Capture the cell that displays the provided text and extract its [x, y] central coordinate. 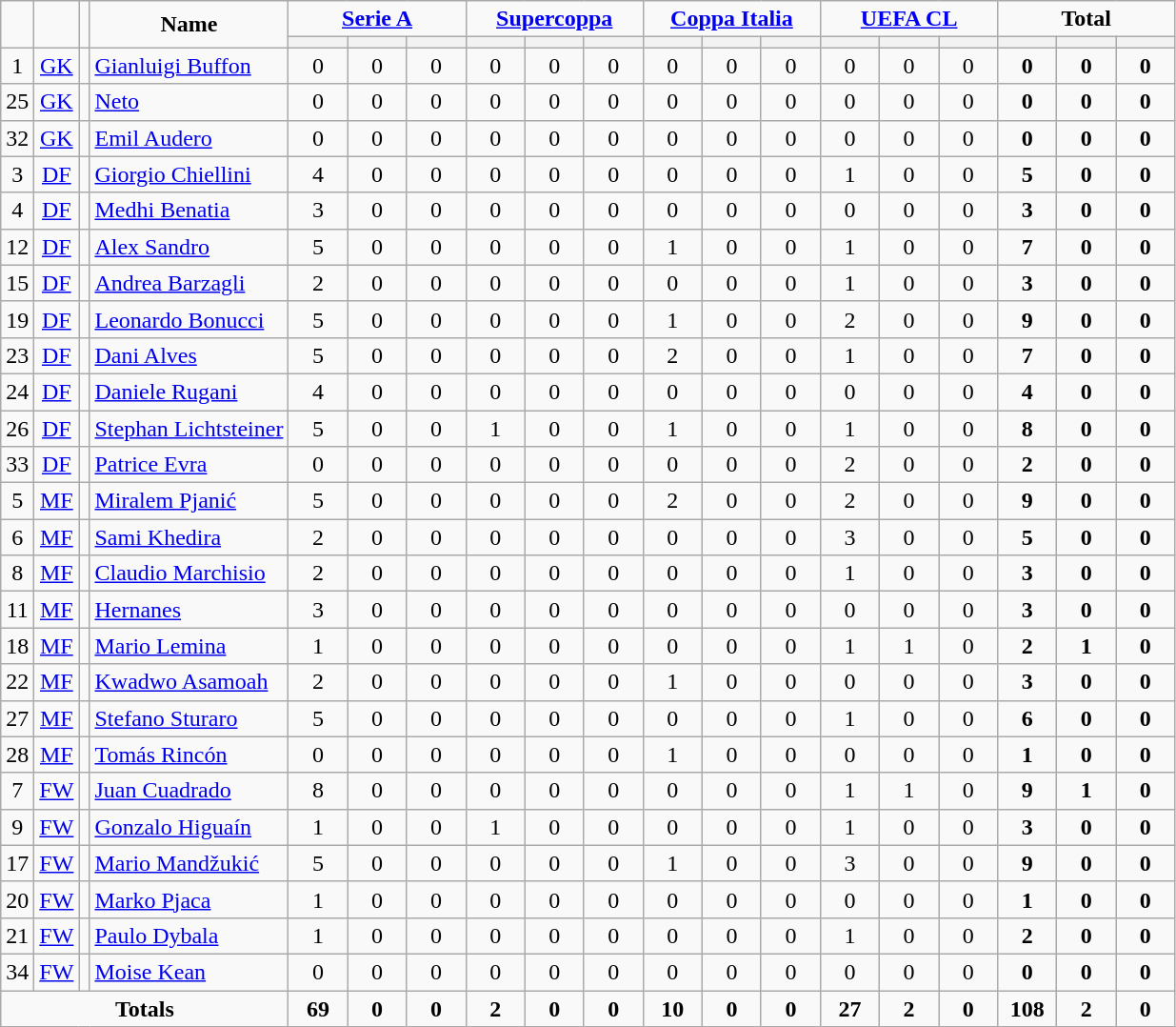
Neto [189, 102]
Sami Khedira [189, 537]
23 [17, 355]
28 [17, 755]
Total [1086, 19]
Patrice Evra [189, 465]
Gianluigi Buffon [189, 66]
19 [17, 319]
Name [189, 25]
34 [17, 972]
Serie A [377, 19]
Andrea Barzagli [189, 283]
Dani Alves [189, 355]
Marko Pjaca [189, 899]
Coppa Italia [731, 19]
10 [672, 1009]
Tomás Rincón [189, 755]
Medhi Benatia [189, 211]
Stephan Lichtsteiner [189, 428]
Stefano Sturaro [189, 718]
Emil Audero [189, 138]
Gonzalo Higuaín [189, 827]
Hernanes [189, 610]
Miralem Pjanić [189, 501]
Alex Sandro [189, 247]
21 [17, 936]
UEFA CL [909, 19]
Leonardo Bonucci [189, 319]
Moise Kean [189, 972]
69 [318, 1009]
Paulo Dybala [189, 936]
24 [17, 392]
25 [17, 102]
Totals [145, 1009]
33 [17, 465]
20 [17, 899]
Juan Cuadrado [189, 791]
26 [17, 428]
108 [1027, 1009]
15 [17, 283]
Mario Mandžukić [189, 863]
Giorgio Chiellini [189, 174]
22 [17, 682]
Kwadwo Asamoah [189, 682]
Claudio Marchisio [189, 574]
12 [17, 247]
32 [17, 138]
Daniele Rugani [189, 392]
Supercoppa [554, 19]
Mario Lemina [189, 646]
18 [17, 646]
17 [17, 863]
11 [17, 610]
